Capture the cell that displays the provided text and extract its [x, y] central coordinate. 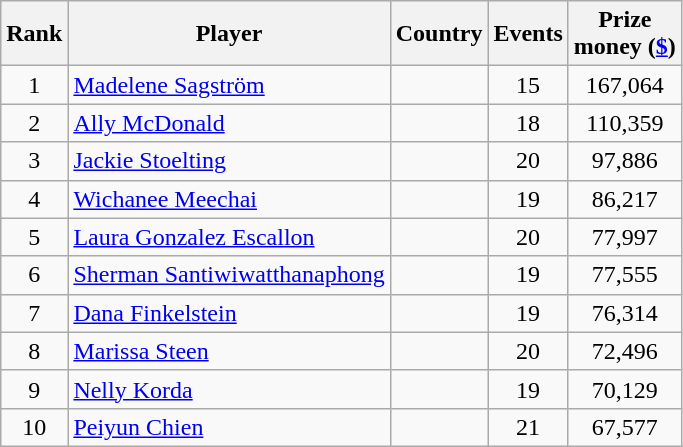
110,359 [624, 123]
6 [34, 275]
4 [34, 199]
Dana Finkelstein [229, 313]
Marissa Steen [229, 351]
1 [34, 85]
77,555 [624, 275]
77,997 [624, 237]
15 [528, 85]
10 [34, 427]
2 [34, 123]
Jackie Stoelting [229, 161]
Wichanee Meechai [229, 199]
70,129 [624, 389]
Laura Gonzalez Escallon [229, 237]
72,496 [624, 351]
Prize money ($) [624, 34]
Ally McDonald [229, 123]
5 [34, 237]
3 [34, 161]
Country [439, 34]
7 [34, 313]
Events [528, 34]
8 [34, 351]
9 [34, 389]
67,577 [624, 427]
Peiyun Chien [229, 427]
Sherman Santiwiwatthanaphong [229, 275]
Player [229, 34]
76,314 [624, 313]
18 [528, 123]
Rank [34, 34]
86,217 [624, 199]
167,064 [624, 85]
21 [528, 427]
Nelly Korda [229, 389]
Madelene Sagström [229, 85]
97,886 [624, 161]
